Determine the (x, y) coordinate at the center of the cell enclosing the given text.  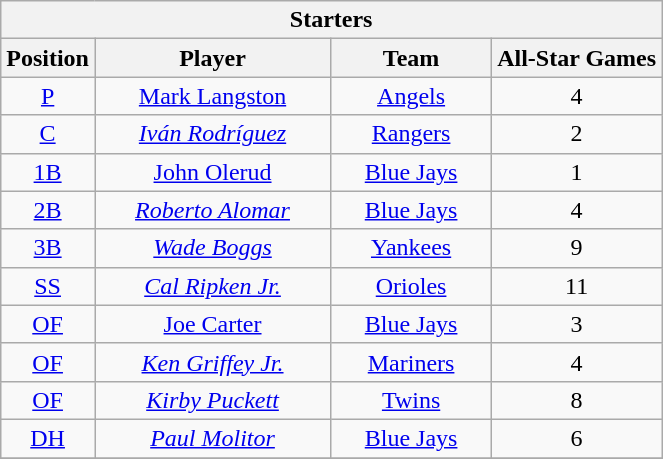
Joe Carter (212, 324)
DH (48, 438)
All-Star Games (577, 58)
Cal Ripken Jr. (212, 286)
Roberto Alomar (212, 210)
6 (577, 438)
Angels (412, 96)
11 (577, 286)
1 (577, 172)
Iván Rodríguez (212, 134)
Ken Griffey Jr. (212, 362)
Team (412, 58)
C (48, 134)
1B (48, 172)
3 (577, 324)
9 (577, 248)
Mark Langston (212, 96)
Paul Molitor (212, 438)
P (48, 96)
Player (212, 58)
Starters (332, 20)
John Olerud (212, 172)
2 (577, 134)
Position (48, 58)
8 (577, 400)
Yankees (412, 248)
Kirby Puckett (212, 400)
SS (48, 286)
3B (48, 248)
Mariners (412, 362)
Orioles (412, 286)
Rangers (412, 134)
Twins (412, 400)
2B (48, 210)
Wade Boggs (212, 248)
